Return the [x, y] coordinate for the center point of the cell that contains the specified text.  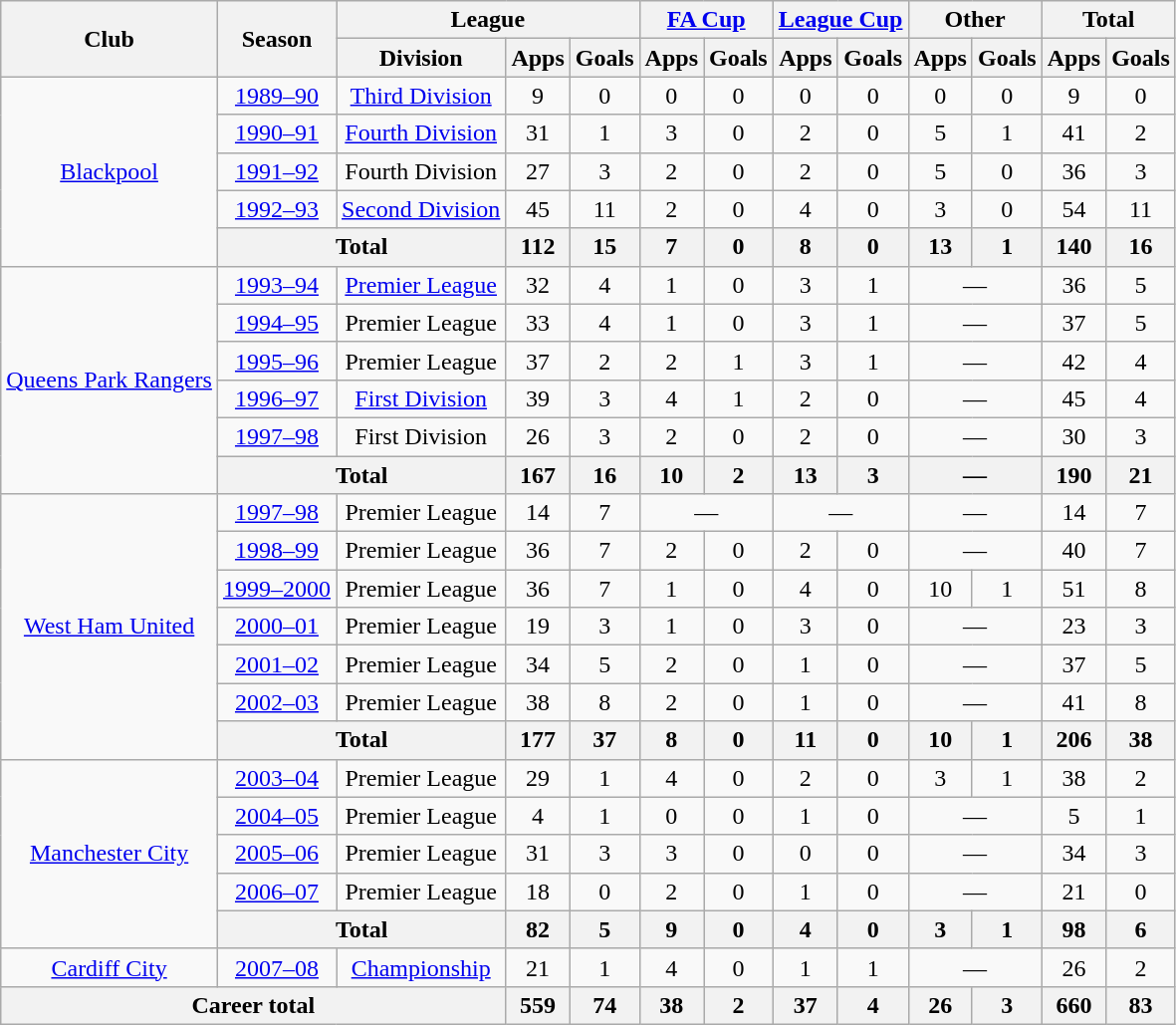
15 [604, 247]
660 [1073, 1005]
2004–05 [277, 816]
Other [975, 20]
29 [538, 778]
559 [538, 1005]
League Cup [840, 20]
1990–91 [277, 133]
Cardiff City [110, 967]
FA Cup [706, 20]
19 [538, 627]
18 [538, 892]
54 [1073, 209]
1989–90 [277, 96]
2002–03 [277, 702]
1994–95 [277, 323]
40 [1073, 551]
Season [277, 39]
74 [604, 1005]
206 [1073, 740]
6 [1141, 929]
2003–04 [277, 778]
Manchester City [110, 854]
42 [1073, 361]
1991–92 [277, 171]
Club [110, 39]
140 [1073, 247]
1995–96 [277, 361]
51 [1073, 589]
2005–06 [277, 854]
1996–97 [277, 398]
2007–08 [277, 967]
Second Division [421, 209]
177 [538, 740]
Blackpool [110, 171]
Division [421, 58]
West Ham United [110, 627]
167 [538, 475]
Career total [253, 1005]
82 [538, 929]
190 [1073, 475]
1993–94 [277, 285]
27 [538, 171]
League [488, 20]
1998–99 [277, 551]
1992–93 [277, 209]
2006–07 [277, 892]
23 [1073, 627]
2000–01 [277, 627]
112 [538, 247]
98 [1073, 929]
Queens Park Rangers [110, 380]
32 [538, 285]
Championship [421, 967]
39 [538, 398]
33 [538, 323]
83 [1141, 1005]
30 [1073, 436]
Third Division [421, 96]
1999–2000 [277, 589]
2001–02 [277, 664]
